Output the (x, y) coordinate of the center of the cell containing the given text.  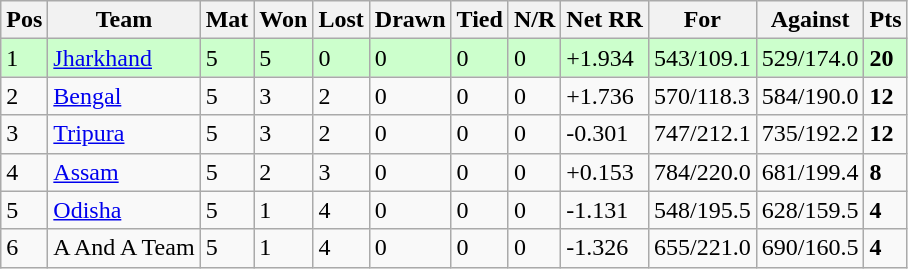
-1.131 (605, 210)
681/199.4 (810, 172)
+1.934 (605, 58)
-1.326 (605, 248)
Assam (124, 172)
Team (124, 20)
543/109.1 (702, 58)
Odisha (124, 210)
747/212.1 (702, 134)
N/R (534, 20)
Mat (227, 20)
Tied (480, 20)
Won (284, 20)
584/190.0 (810, 96)
A And A Team (124, 248)
Jharkhand (124, 58)
548/195.5 (702, 210)
+0.153 (605, 172)
784/220.0 (702, 172)
Pts (886, 20)
529/174.0 (810, 58)
Pos (24, 20)
Net RR (605, 20)
20 (886, 58)
570/118.3 (702, 96)
655/221.0 (702, 248)
8 (886, 172)
Lost (341, 20)
-0.301 (605, 134)
6 (24, 248)
735/192.2 (810, 134)
+1.736 (605, 96)
Bengal (124, 96)
Against (810, 20)
For (702, 20)
690/160.5 (810, 248)
Tripura (124, 134)
628/159.5 (810, 210)
Drawn (410, 20)
